Capture the cell that displays the provided text and extract its [X, Y] central coordinate. 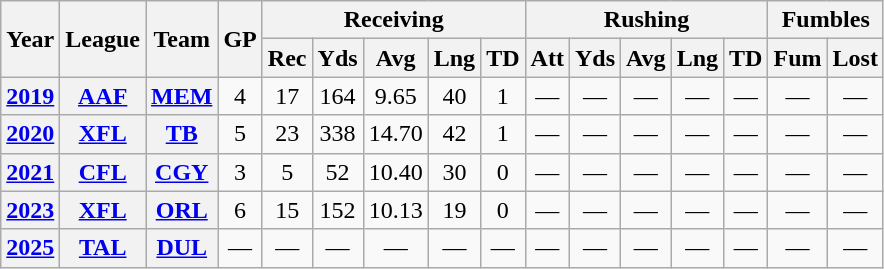
17 [287, 96]
10.40 [396, 172]
40 [454, 96]
9.65 [396, 96]
2021 [30, 172]
GP [240, 39]
4 [240, 96]
Rushing [646, 20]
TB [182, 134]
League [103, 39]
52 [338, 172]
164 [338, 96]
10.13 [396, 210]
338 [338, 134]
19 [454, 210]
30 [454, 172]
2020 [30, 134]
CGY [182, 172]
Lost [855, 58]
Year [30, 39]
ORL [182, 210]
2025 [30, 248]
TAL [103, 248]
MEM [182, 96]
3 [240, 172]
Rec [287, 58]
Att [547, 58]
Fumbles [826, 20]
6 [240, 210]
Fum [798, 58]
15 [287, 210]
23 [287, 134]
CFL [103, 172]
2019 [30, 96]
2023 [30, 210]
Receiving [394, 20]
152 [338, 210]
DUL [182, 248]
42 [454, 134]
14.70 [396, 134]
AAF [103, 96]
Team [182, 39]
